Scan for the cell matching the given text and deliver its (X, Y) coordinate at center. 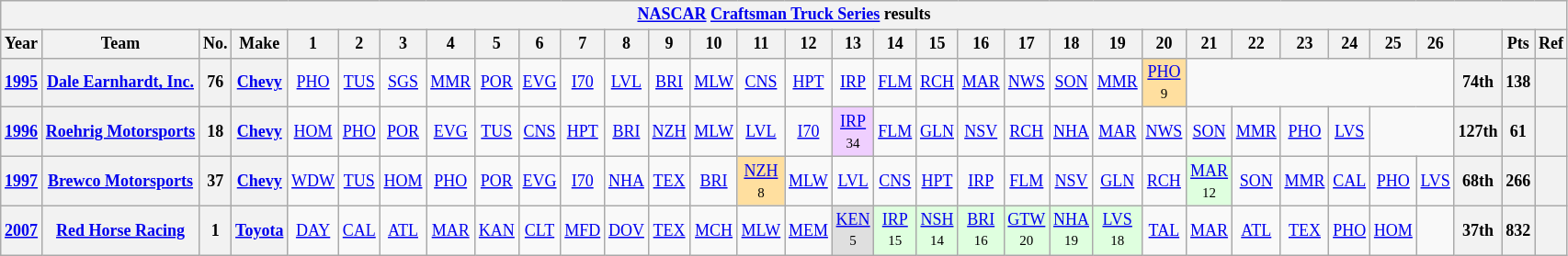
NASCAR Craftsman Truck Series results (784, 15)
Roehrig Motorsports (119, 132)
9 (669, 44)
15 (937, 44)
11 (761, 44)
17 (1027, 44)
25 (1393, 44)
6 (540, 44)
Brewco Motorsports (119, 181)
IRP34 (853, 132)
23 (1305, 44)
Make (259, 44)
Red Horse Racing (119, 230)
76 (215, 83)
20 (1164, 44)
4 (450, 44)
22 (1256, 44)
BRI16 (981, 230)
10 (713, 44)
NHA19 (1072, 230)
NZH (669, 132)
16 (981, 44)
Year (22, 44)
74th (1478, 83)
CLT (540, 230)
13 (853, 44)
138 (1518, 83)
1996 (22, 132)
61 (1518, 132)
Toyota (259, 230)
21 (1210, 44)
1995 (22, 83)
127th (1478, 132)
5 (497, 44)
TAL (1164, 230)
Team (119, 44)
DAY (313, 230)
832 (1518, 230)
IRP15 (895, 230)
2 (358, 44)
37th (1478, 230)
No. (215, 44)
MCH (713, 230)
3 (403, 44)
8 (627, 44)
GTW20 (1027, 230)
LVS18 (1118, 230)
PHO9 (1164, 83)
1997 (22, 181)
12 (809, 44)
24 (1349, 44)
MAR12 (1210, 181)
Pts (1518, 44)
MEM (809, 230)
19 (1118, 44)
2007 (22, 230)
68th (1478, 181)
KAN (497, 230)
14 (895, 44)
WDW (313, 181)
7 (583, 44)
KEN5 (853, 230)
266 (1518, 181)
Ref (1551, 44)
NZH8 (761, 181)
SGS (403, 83)
NSH14 (937, 230)
DOV (627, 230)
37 (215, 181)
MFD (583, 230)
26 (1436, 44)
Dale Earnhardt, Inc. (119, 83)
